Pinpoint the cell where the given text exists, returning its [X, Y] midpoint coordinate. 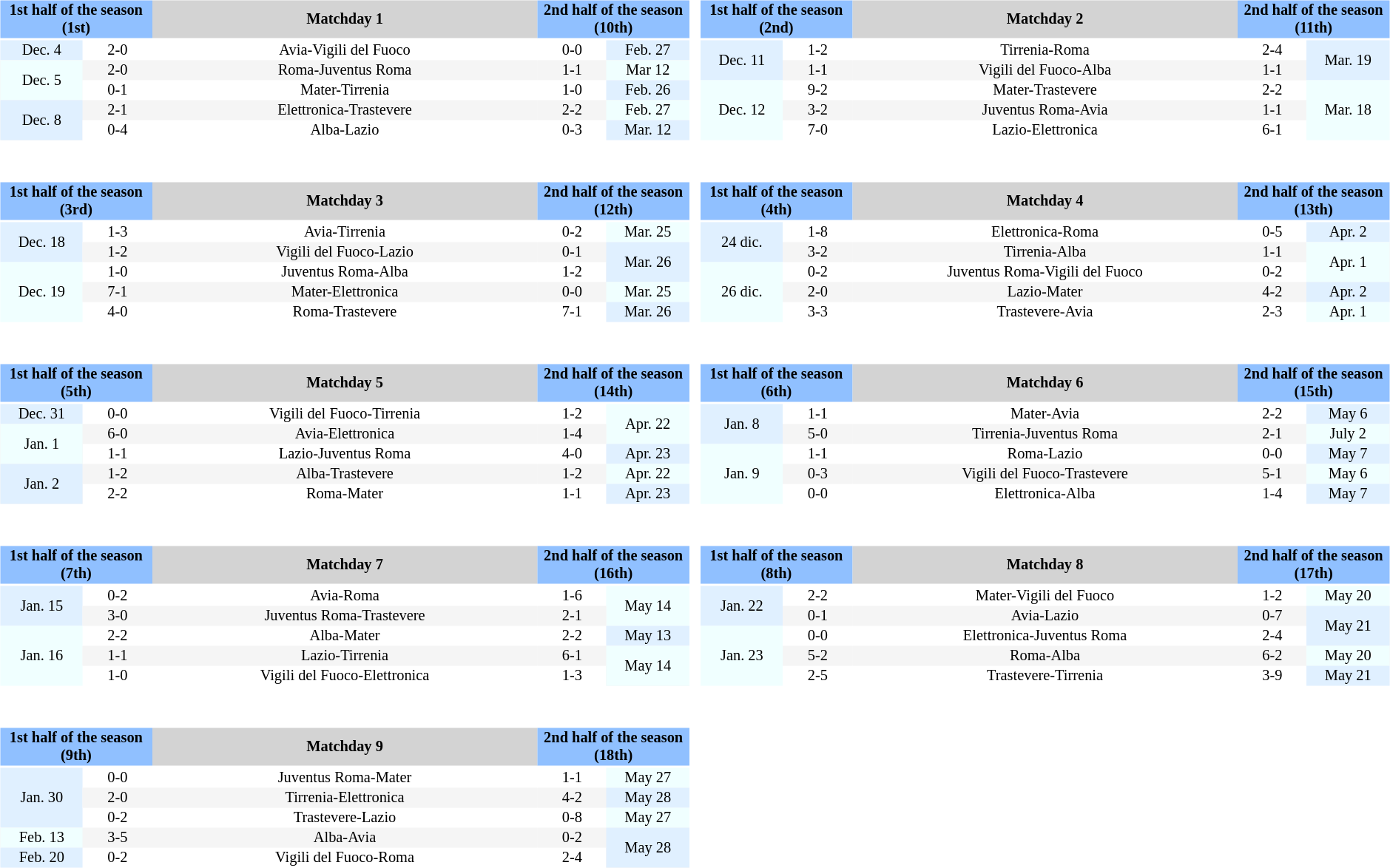
Roma-Alba [1045, 657]
Matchday 9 [345, 747]
May 13 [648, 636]
Lazio-Juventus Roma [345, 454]
Vigili del Fuoco-Roma [345, 858]
Roma-Mater [345, 494]
Elettronica-Juventus Roma [1045, 636]
Feb. 13 [41, 838]
Dec. 5 [41, 81]
2nd half of the season (16th) [614, 565]
Dec. 19 [41, 291]
6-0 [117, 435]
24 dic. [742, 242]
1st half of the season (1st) [75, 19]
Juventus Roma-Avia [1045, 111]
5-1 [1272, 475]
Feb. 26 [648, 90]
Trastevere-Tirrenia [1045, 676]
Tirrenia-Elettronica [345, 799]
1st half of the season (2nd) [777, 19]
Jan. 30 [41, 797]
1st half of the season (3rd) [75, 201]
Tirrenia-Juventus Roma [1045, 435]
Roma-Juventus Roma [345, 71]
Dec. 12 [742, 109]
Avia-Lazio [1045, 617]
2-5 [818, 676]
Alba-Trastevere [345, 475]
Lazio-Elettronica [1045, 130]
Lazio-Tirrenia [345, 657]
Matchday 7 [345, 565]
Elettronica-Alba [1045, 494]
3-3 [818, 312]
5-2 [818, 657]
Vigili del Fuoco-Elettronica [345, 676]
2nd half of the season (18th) [614, 747]
July 2 [1348, 435]
Matchday 8 [1045, 565]
Juventus Roma-Alba [345, 272]
7-0 [818, 130]
Feb. 20 [41, 858]
1-6 [573, 596]
Matchday 3 [345, 201]
Mar. 18 [1348, 109]
Alba-Mater [345, 636]
Dec. 18 [41, 242]
Matchday 6 [1045, 383]
6-2 [1272, 657]
2nd half of the season (13th) [1314, 201]
1-8 [818, 232]
Tirrenia-Alba [1045, 253]
Matchday 2 [1045, 19]
3-9 [1272, 676]
Mar. 12 [648, 130]
0-5 [1272, 232]
Vigili del Fuoco-Alba [1045, 71]
1st half of the season (8th) [777, 565]
Vigili del Fuoco-Lazio [345, 253]
Roma-Lazio [1045, 454]
3-5 [117, 838]
Juventus Roma-Vigili del Fuoco [1045, 272]
Dec. 4 [41, 50]
2nd half of the season (17th) [1314, 565]
Jan. 23 [742, 655]
0-7 [1272, 617]
Dec. 31 [41, 414]
Trastevere-Avia [1045, 312]
Avia-Roma [345, 596]
1st half of the season (4th) [777, 201]
5-0 [818, 435]
9-2 [818, 90]
Vigili del Fuoco-Tirrenia [345, 414]
0-4 [117, 130]
Jan. 16 [41, 655]
Alba-Lazio [345, 130]
Roma-Trastevere [345, 312]
2nd half of the season (15th) [1314, 383]
Avia-Vigili del Fuoco [345, 50]
26 dic. [742, 291]
Mater-Trastevere [1045, 90]
Dec. 8 [41, 121]
Jan. 8 [742, 424]
3-0 [117, 617]
1st half of the season (5th) [75, 383]
Elettronica-Roma [1045, 232]
Vigili del Fuoco-Trastevere [1045, 475]
Jan. 2 [41, 484]
2nd half of the season (10th) [614, 19]
Mar. 19 [1348, 60]
Dec. 11 [742, 60]
2nd half of the season (12th) [614, 201]
Mater-Vigili del Fuoco [1045, 596]
Jan. 22 [742, 606]
Tirrenia-Roma [1045, 50]
Mar 12 [648, 71]
Juventus Roma-Mater [345, 778]
Matchday 5 [345, 383]
2nd half of the season (14th) [614, 383]
Alba-Avia [345, 838]
Matchday 4 [1045, 201]
Mater-Avia [1045, 414]
Jan. 15 [41, 606]
Mater-Tirrenia [345, 90]
Elettronica-Trastevere [345, 111]
0-8 [573, 818]
1st half of the season (9th) [75, 747]
Lazio-Mater [1045, 293]
1st half of the season (7th) [75, 565]
Matchday 1 [345, 19]
Jan. 9 [742, 473]
Avia-Elettronica [345, 435]
Trastevere-Lazio [345, 818]
2nd half of the season (11th) [1314, 19]
1st half of the season (6th) [777, 383]
Avia-Tirrenia [345, 232]
2-3 [1272, 312]
Juventus Roma-Trastevere [345, 617]
Mater-Elettronica [345, 293]
Jan. 1 [41, 444]
